Extract the [X, Y] coordinate from the center of the cell holding the provided text.  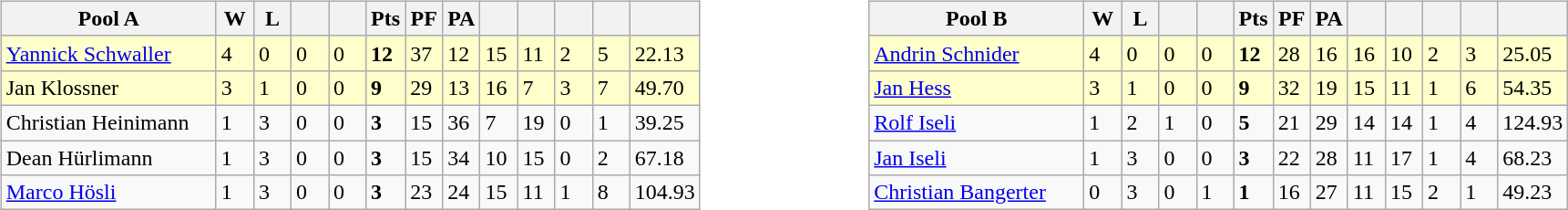
Pool A [108, 18]
Jan Iseli [977, 158]
13 [461, 88]
67.18 [665, 158]
Jan Klossner [108, 88]
17 [1405, 158]
25.05 [1532, 53]
24 [461, 193]
22 [1292, 158]
49.70 [665, 88]
49.23 [1532, 193]
68.23 [1532, 158]
Andrin Schnider [977, 53]
23 [425, 193]
Rolf Iseli [977, 122]
124.93 [1532, 122]
37 [425, 53]
36 [461, 122]
54.35 [1532, 88]
8 [610, 193]
21 [1292, 122]
39.25 [665, 122]
104.93 [665, 193]
27 [1328, 193]
32 [1292, 88]
Christian Bangerter [977, 193]
Pool B [977, 18]
Dean Hürlimann [108, 158]
Yannick Schwaller [108, 53]
34 [461, 158]
22.13 [665, 53]
Marco Hösli [108, 193]
Christian Heinimann [108, 122]
Jan Hess [977, 88]
6 [1480, 88]
